Search for the cell housing the specified text and yield its [x, y] center coordinate. 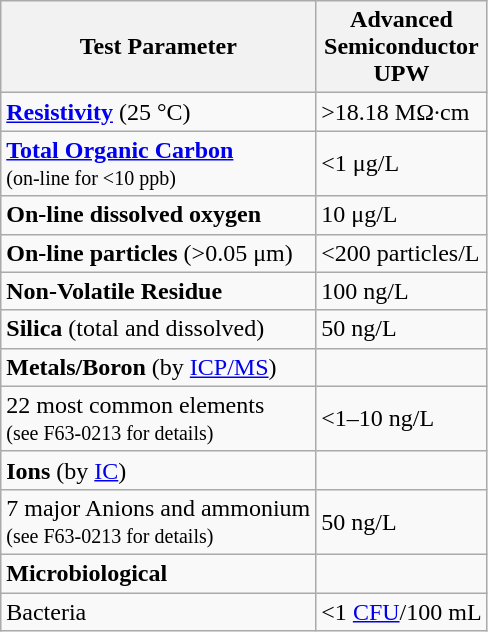
<1–10 ng/L [402, 418]
Resistivity (25 °C) [158, 112]
100 ng/L [402, 291]
22 most common elements(see F63-0213 for details) [158, 418]
Bacteria [158, 611]
Test Parameter [158, 47]
<1 μg/L [402, 164]
<200 particles/L [402, 253]
On-line dissolved oxygen [158, 215]
<1 CFU/100 mL [402, 611]
Ions (by IC) [158, 470]
Microbiological [158, 573]
10 μg/L [402, 215]
Non-Volatile Residue [158, 291]
7 major Anions and ammonium(see F63-0213 for details) [158, 522]
On-line particles (>0.05 μm) [158, 253]
AdvancedSemiconductorUPW [402, 47]
Metals/Boron (by ICP/MS) [158, 367]
Silica (total and dissolved) [158, 329]
>18.18 MΩ·cm [402, 112]
Total Organic Carbon(on-line for <10 ppb) [158, 164]
